Capture the cell that displays the provided text and extract its [X, Y] central coordinate. 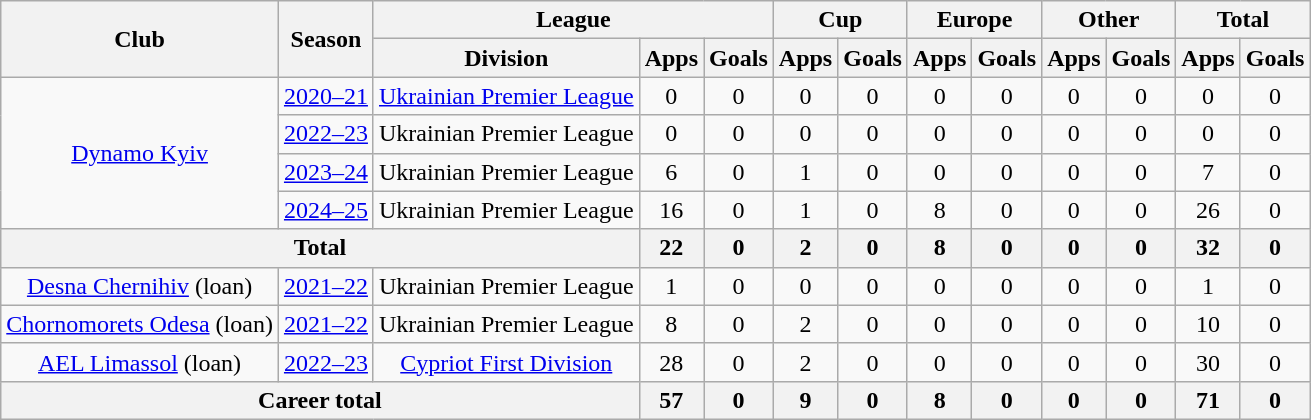
Career total [320, 400]
2023–24 [326, 172]
28 [671, 362]
Cypriot First Division [506, 362]
30 [1208, 362]
16 [671, 210]
Chornomorets Odesa (loan) [140, 324]
Other [1109, 20]
71 [1208, 400]
2024–25 [326, 210]
10 [1208, 324]
6 [671, 172]
AEL Limassol (loan) [140, 362]
Cup [840, 20]
Europe [974, 20]
26 [1208, 210]
Club [140, 39]
22 [671, 248]
2020–21 [326, 96]
Division [506, 58]
Dynamo Kyiv [140, 153]
32 [1208, 248]
9 [805, 400]
Season [326, 39]
Desna Chernihiv (loan) [140, 286]
57 [671, 400]
League [573, 20]
7 [1208, 172]
